Output the [x, y] coordinate of the center of the cell containing the given text.  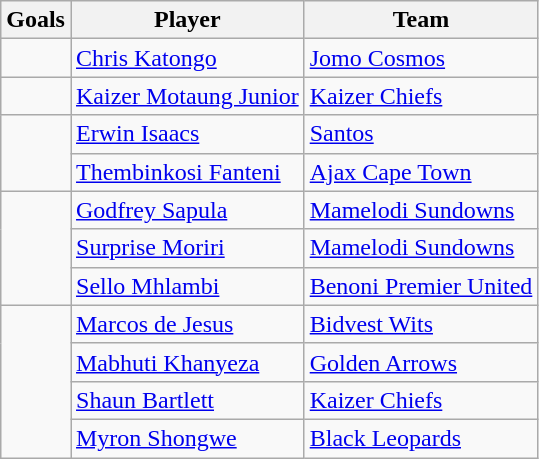
Marcos de Jesus [187, 324]
Bidvest Wits [421, 324]
Jomo Cosmos [421, 58]
Benoni Premier United [421, 286]
Santos [421, 134]
Surprise Moriri [187, 248]
Goals [36, 20]
Team [421, 20]
Player [187, 20]
Myron Shongwe [187, 438]
Black Leopards [421, 438]
Chris Katongo [187, 58]
Erwin Isaacs [187, 134]
Thembinkosi Fanteni [187, 172]
Golden Arrows [421, 362]
Ajax Cape Town [421, 172]
Kaizer Motaung Junior [187, 96]
Shaun Bartlett [187, 400]
Godfrey Sapula [187, 210]
Sello Mhlambi [187, 286]
Mabhuti Khanyeza [187, 362]
